Detect which cell encompasses the target text, then output its [X, Y] center coordinate. 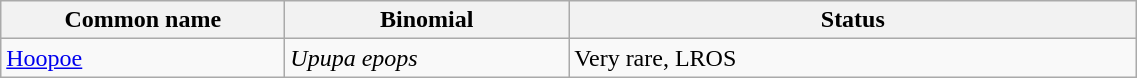
Status [853, 20]
Hoopoe [143, 58]
Binomial [427, 20]
Common name [143, 20]
Very rare, LROS [853, 58]
Upupa epops [427, 58]
